Detect which cell encompasses the target text, then output its [X, Y] center coordinate. 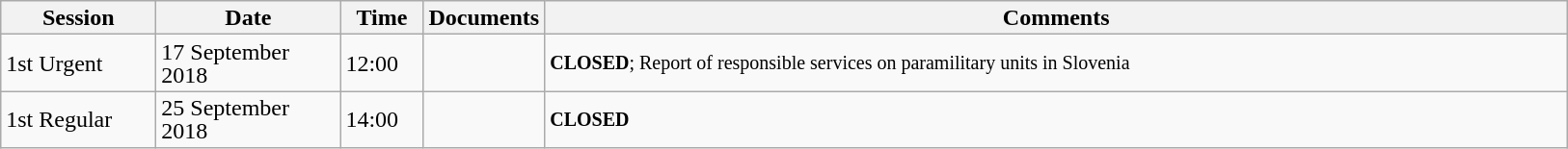
12:00 [382, 63]
Time [382, 17]
Session [79, 17]
Date [249, 17]
1st Urgent [79, 63]
14:00 [382, 119]
Comments [1057, 17]
CLOSED [1057, 119]
Documents [484, 17]
1st Regular [79, 119]
CLOSED; Report of responsible services on paramilitary units in Slovenia [1057, 63]
17 September 2018 [249, 63]
25 September 2018 [249, 119]
